Search for the cell housing the specified text and yield its [x, y] center coordinate. 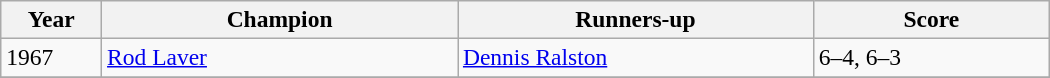
Champion [280, 19]
Year [52, 19]
Dennis Ralston [636, 57]
Runners-up [636, 19]
1967 [52, 57]
6–4, 6–3 [931, 57]
Rod Laver [280, 57]
Score [931, 19]
